For the text-containing cell, return its midpoint in [x, y] coordinate format. 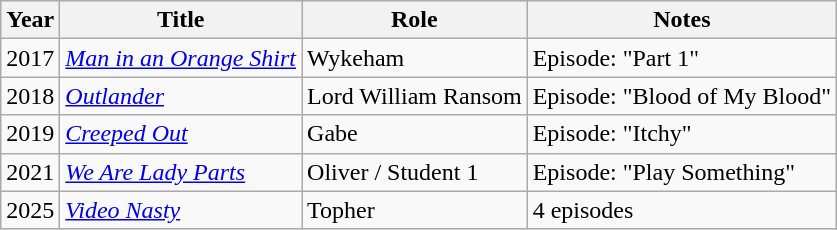
Man in an Orange Shirt [181, 58]
Topher [415, 210]
Video Nasty [181, 210]
Lord William Ransom [415, 96]
Episode: "Play Something" [682, 172]
Title [181, 20]
Creeped Out [181, 134]
Oliver / Student 1 [415, 172]
Wykeham [415, 58]
Gabe [415, 134]
Episode: "Blood of My Blood" [682, 96]
Episode: "Itchy" [682, 134]
Outlander [181, 96]
We Are Lady Parts [181, 172]
2019 [30, 134]
2018 [30, 96]
4 episodes [682, 210]
Episode: "Part 1" [682, 58]
Notes [682, 20]
2021 [30, 172]
2017 [30, 58]
Year [30, 20]
Role [415, 20]
2025 [30, 210]
